Output the (X, Y) coordinate of the center of the cell containing the given text.  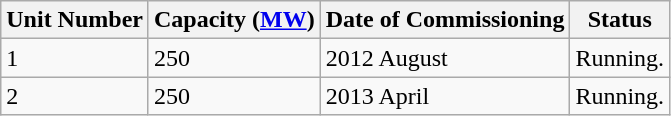
2 (75, 96)
1 (75, 58)
2012 August (445, 58)
Capacity (MW) (234, 20)
Date of Commissioning (445, 20)
2013 April (445, 96)
Unit Number (75, 20)
Status (620, 20)
